From the cell containing the given text, extract its center point as [x, y] coordinate. 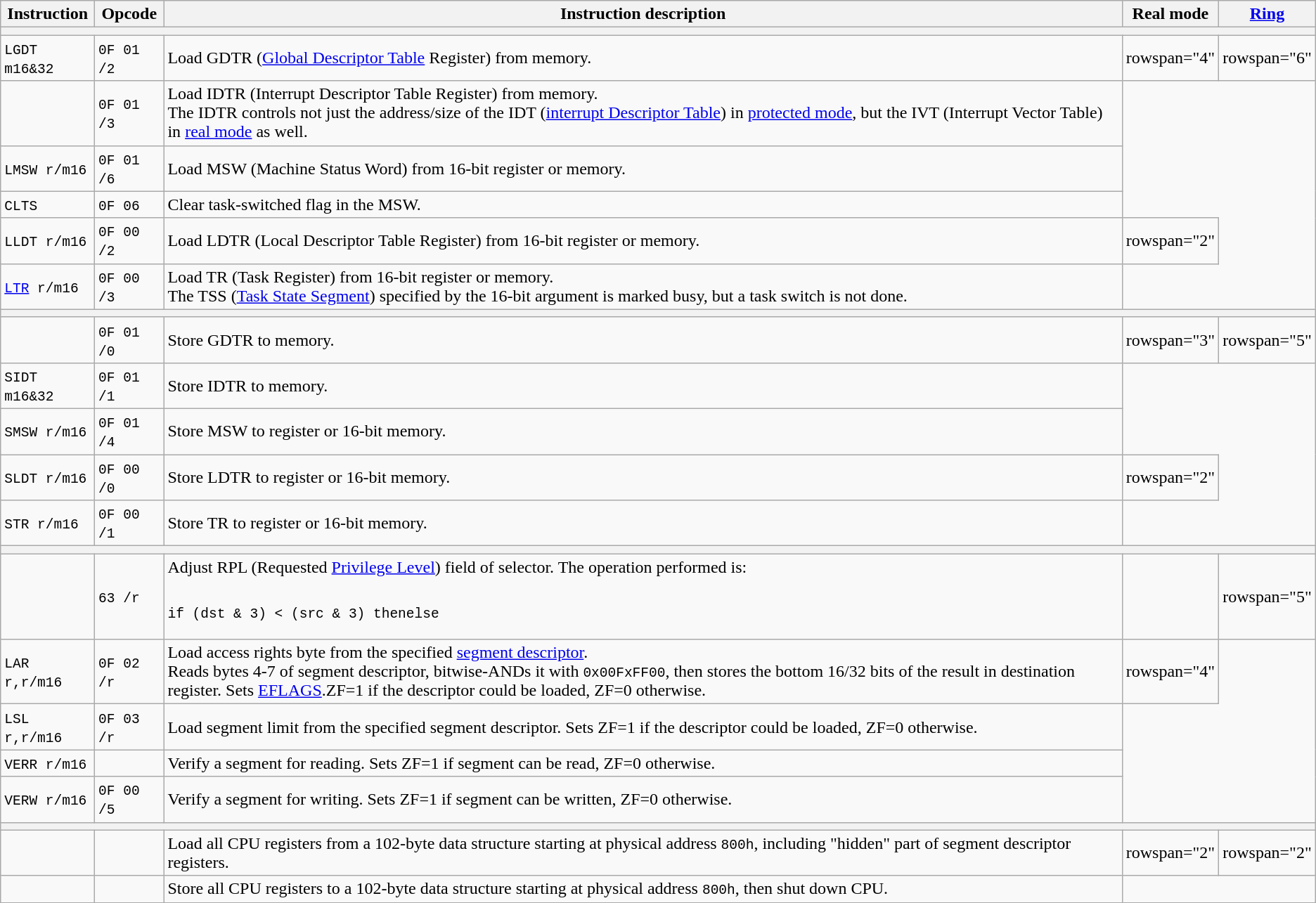
Load LDTR (Local Descriptor Table Register) from 16-bit register or memory. [643, 240]
Load GDTR (Global Descriptor Table Register) from memory. [643, 58]
0F 00 /0 [129, 476]
STR r/m16 [48, 523]
SIDT m16&32 [48, 385]
0F 00 /5 [129, 800]
0F 01 /3 [129, 113]
LTR r/m16 [48, 287]
Store MSW to register or 16-bit memory. [643, 431]
Load segment limit from the specified segment descriptor. Sets ZF=1 if the descriptor could be loaded, ZF=0 otherwise. [643, 727]
0F 03 /r [129, 727]
rowspan="3" [1170, 340]
Instruction description [643, 14]
SLDT r/m16 [48, 476]
Adjust RPL (Requested Privilege Level) field of selector. The operation performed is:if (dst & 3) < (src & 3) thenelse [643, 597]
Load all CPU registers from a 102-byte data structure starting at physical address 800h, including "hidden" part of segment descriptor registers. [643, 853]
Opcode [129, 14]
0F 06 [129, 204]
LSL r,r/m16 [48, 727]
0F 00 /3 [129, 287]
Instruction [48, 14]
Store GDTR to memory. [643, 340]
Verify a segment for reading. Sets ZF=1 if segment can be read, ZF=0 otherwise. [643, 763]
0F 01 /6 [129, 169]
0F 00 /2 [129, 240]
0F 01 /4 [129, 431]
Real mode [1170, 14]
Store TR to register or 16-bit memory. [643, 523]
Store all CPU registers to a 102-byte data structure starting at physical address 800h, then shut down CPU. [643, 889]
0F 01 /0 [129, 340]
VERW r/m16 [48, 800]
CLTS [48, 204]
Load MSW (Machine Status Word) from 16-bit register or memory. [643, 169]
rowspan="6" [1267, 58]
0F 01 /2 [129, 58]
Verify a segment for writing. Sets ZF=1 if segment can be written, ZF=0 otherwise. [643, 800]
0F 00 /1 [129, 523]
VERR r/m16 [48, 763]
0F 02 /r [129, 672]
LLDT r/m16 [48, 240]
0F 01 /1 [129, 385]
Ring [1267, 14]
Store LDTR to register or 16-bit memory. [643, 476]
LGDT m16&32 [48, 58]
SMSW r/m16 [48, 431]
LAR r,r/m16 [48, 672]
Clear task-switched flag in the MSW. [643, 204]
Store IDTR to memory. [643, 385]
63 /r [129, 597]
LMSW r/m16 [48, 169]
